Return the (x, y) coordinate for the center point of the cell that contains the specified text.  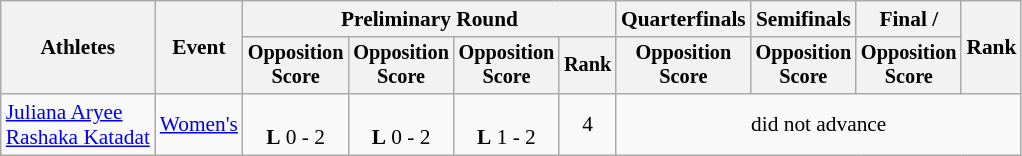
Women's (199, 124)
Final / (908, 19)
L 1 - 2 (506, 124)
Preliminary Round (430, 19)
Quarterfinals (684, 19)
Semifinals (804, 19)
Juliana AryeeRashaka Katadat (78, 124)
Athletes (78, 48)
did not advance (818, 124)
Event (199, 48)
4 (588, 124)
